Provide the (X, Y) coordinate of the cell's center where the given text is located.  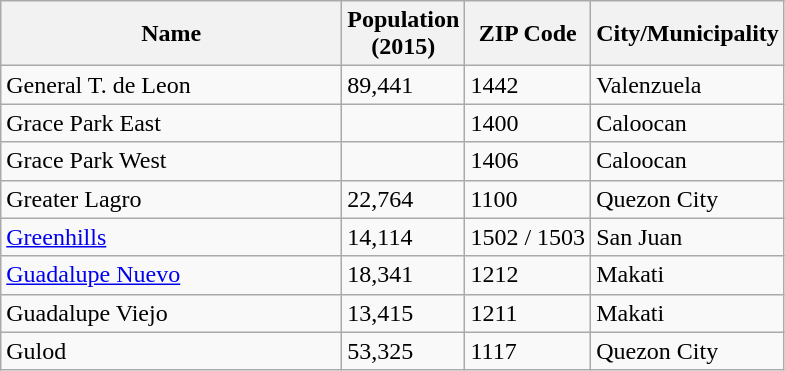
Guadalupe Nuevo (172, 275)
22,764 (404, 199)
1100 (528, 199)
City/Municipality (688, 34)
1211 (528, 313)
Grace Park West (172, 161)
General T. de Leon (172, 85)
Greenhills (172, 237)
13,415 (404, 313)
Greater Lagro (172, 199)
1400 (528, 123)
Valenzuela (688, 85)
18,341 (404, 275)
Name (172, 34)
San Juan (688, 237)
Population(2015) (404, 34)
Gulod (172, 351)
1117 (528, 351)
1442 (528, 85)
Guadalupe Viejo (172, 313)
14,114 (404, 237)
89,441 (404, 85)
1406 (528, 161)
53,325 (404, 351)
1212 (528, 275)
ZIP Code (528, 34)
1502 / 1503 (528, 237)
Grace Park East (172, 123)
